Determine the (X, Y) coordinate at the center of the cell enclosing the given text.  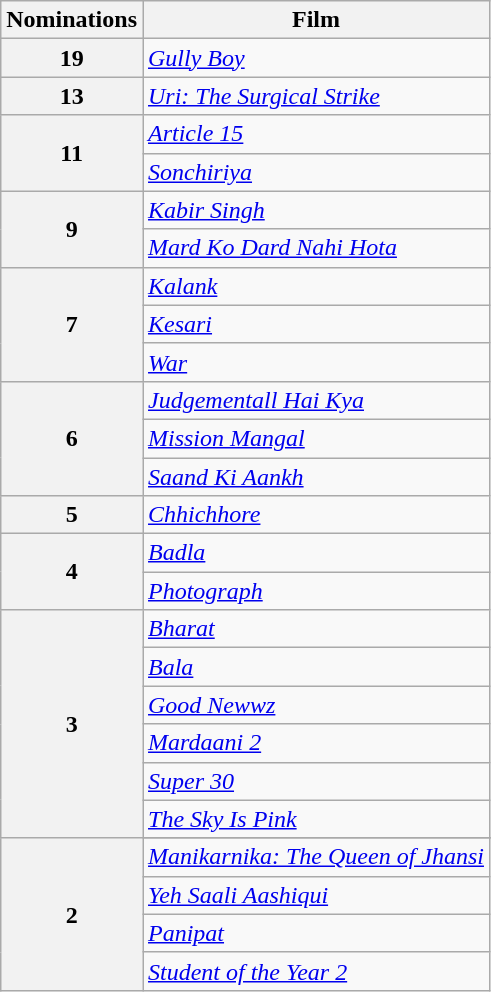
19 (72, 58)
Photograph (316, 591)
13 (72, 96)
Kalank (316, 286)
Student of the Year 2 (316, 971)
Bala (316, 667)
Article 15 (316, 134)
Good Newwz (316, 705)
Nominations (72, 20)
4 (72, 572)
Sonchiriya (316, 172)
Manikarnika: The Queen of Jhansi (316, 857)
9 (72, 229)
Chhichhore (316, 515)
The Sky Is Pink (316, 819)
Judgementall Hai Kya (316, 400)
Film (316, 20)
Uri: The Surgical Strike (316, 96)
5 (72, 515)
Yeh Saali Aashiqui (316, 895)
Saand Ki Aankh (316, 477)
Mard Ko Dard Nahi Hota (316, 248)
Gully Boy (316, 58)
Kesari (316, 324)
11 (72, 153)
3 (72, 724)
Kabir Singh (316, 210)
Mardaani 2 (316, 743)
Bharat (316, 629)
Panipat (316, 933)
7 (72, 324)
6 (72, 438)
2 (72, 914)
War (316, 362)
Badla (316, 553)
Mission Mangal (316, 438)
Super 30 (316, 781)
